Detect which cell encompasses the target text, then output its (X, Y) center coordinate. 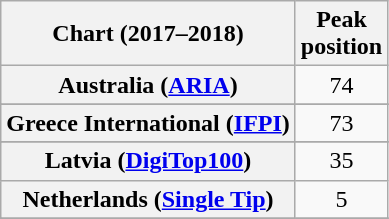
Australia (ARIA) (148, 85)
Netherlands (Single Tip) (148, 199)
Greece International (IFPI) (148, 123)
Peak position (341, 34)
Chart (2017–2018) (148, 34)
5 (341, 199)
73 (341, 123)
Latvia (DigiTop100) (148, 161)
35 (341, 161)
74 (341, 85)
